Provide the [X, Y] coordinate of the cell's center where the given text is located.  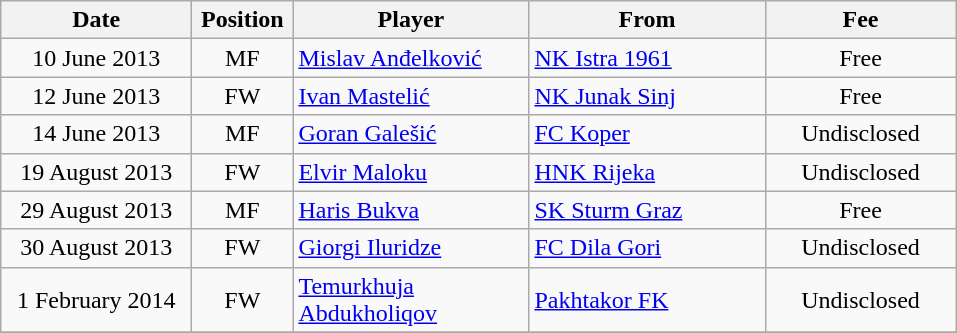
Fee [860, 20]
19 August 2013 [96, 172]
Goran Galešić [411, 134]
Player [411, 20]
Temurkhuja Abdukholiqov [411, 300]
Mislav Anđelković [411, 58]
1 February 2014 [96, 300]
FC Dila Gori [647, 248]
Giorgi Iluridze [411, 248]
Pakhtakor FK [647, 300]
Haris Bukva [411, 210]
Elvir Maloku [411, 172]
Position [242, 20]
12 June 2013 [96, 96]
NK Junak Sinj [647, 96]
From [647, 20]
30 August 2013 [96, 248]
Ivan Mastelić [411, 96]
29 August 2013 [96, 210]
14 June 2013 [96, 134]
10 June 2013 [96, 58]
HNK Rijeka [647, 172]
SK Sturm Graz [647, 210]
FC Koper [647, 134]
NK Istra 1961 [647, 58]
Date [96, 20]
